Detect which cell encompasses the target text, then output its (x, y) center coordinate. 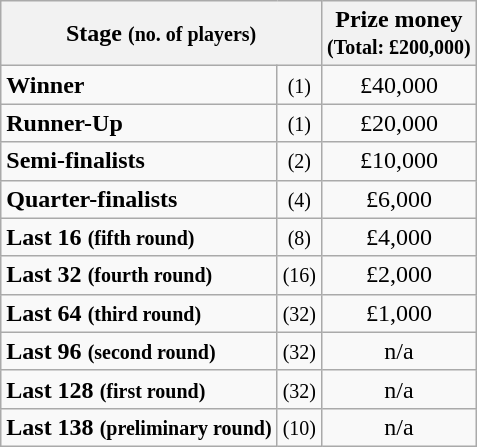
Last 96 (second round) (139, 351)
£1,000 (400, 313)
£10,000 (400, 161)
£6,000 (400, 199)
Last 32 (fourth round) (139, 275)
Prize money(Total: £200,000) (400, 34)
(8) (299, 237)
Last 128 (first round) (139, 389)
£4,000 (400, 237)
Stage (no. of players) (162, 34)
(10) (299, 427)
Winner (139, 85)
Quarter-finalists (139, 199)
Runner-Up (139, 123)
(2) (299, 161)
£2,000 (400, 275)
£20,000 (400, 123)
Semi-finalists (139, 161)
Last 138 (preliminary round) (139, 427)
£40,000 (400, 85)
Last 16 (fifth round) (139, 237)
(16) (299, 275)
(4) (299, 199)
Last 64 (third round) (139, 313)
